From the cell containing the given text, extract its center point as (x, y) coordinate. 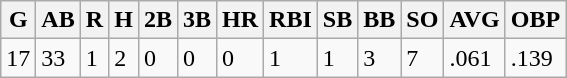
.139 (535, 58)
AVG (474, 20)
33 (58, 58)
G (18, 20)
3B (196, 20)
.061 (474, 58)
3 (380, 58)
2 (124, 58)
AB (58, 20)
2B (158, 20)
HR (240, 20)
R (94, 20)
17 (18, 58)
SB (337, 20)
BB (380, 20)
OBP (535, 20)
SO (422, 20)
H (124, 20)
RBI (291, 20)
7 (422, 58)
